Identify which cell holds the provided text, then report its [X, Y] central coordinate. 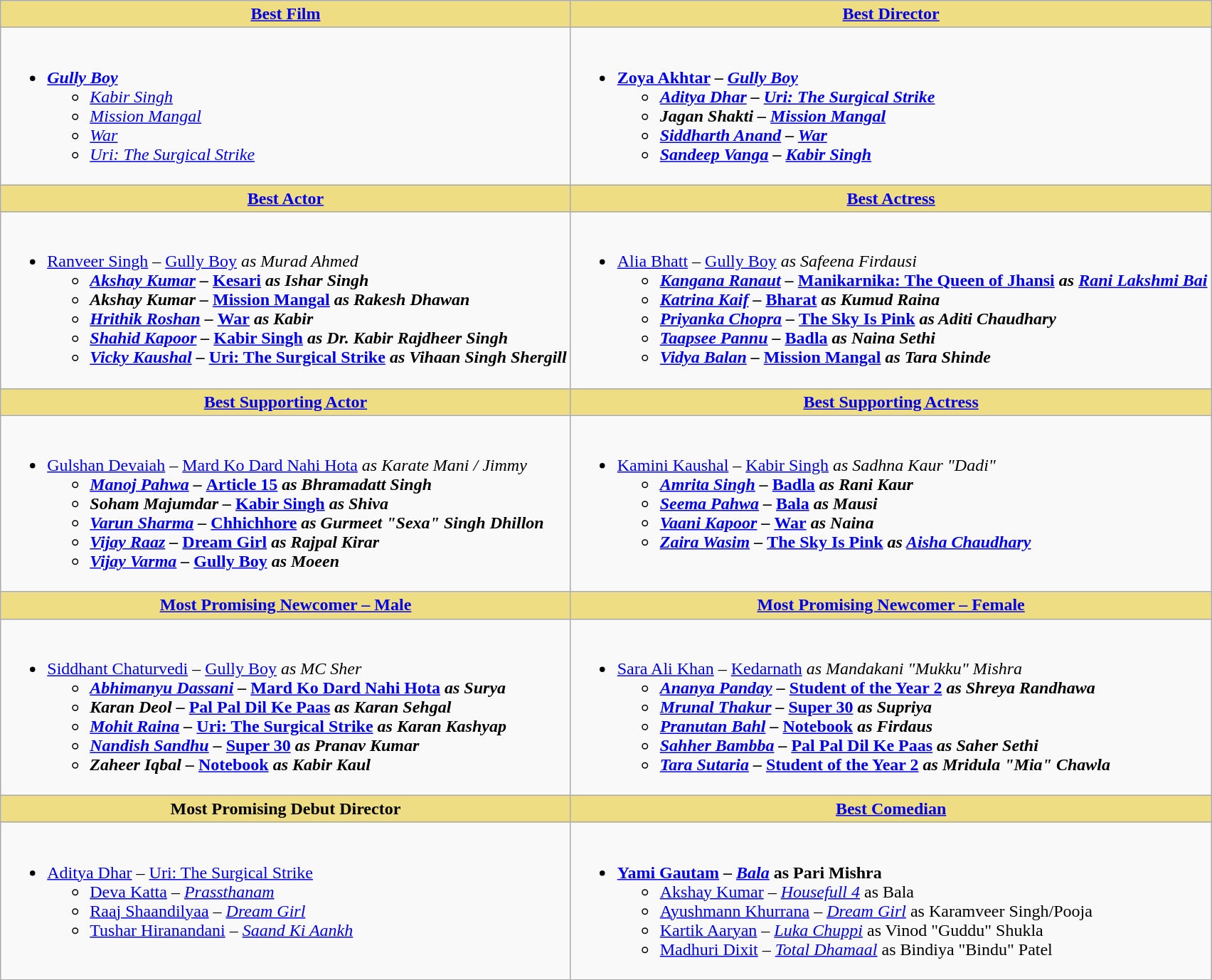
Best Comedian [891, 809]
Best Film [286, 14]
Best Actress [891, 198]
Gully BoyKabir SinghMission MangalWarUri: The Surgical Strike [286, 107]
Most Promising Newcomer – Female [891, 605]
Zoya Akhtar – Gully BoyAditya Dhar – Uri: The Surgical StrikeJagan Shakti – Mission MangalSiddharth Anand – WarSandeep Vanga – Kabir Singh [891, 107]
Most Promising Newcomer – Male [286, 605]
Aditya Dhar – Uri: The Surgical StrikeDeva Katta – PrassthanamRaaj Shaandilyaa – Dream GirlTushar Hiranandani – Saand Ki Aankh [286, 900]
Best Director [891, 14]
Most Promising Debut Director [286, 809]
Best Supporting Actor [286, 402]
Best Supporting Actress [891, 402]
Best Actor [286, 198]
